Find where the given text appears and provide that cell's center as [x, y] coordinate. 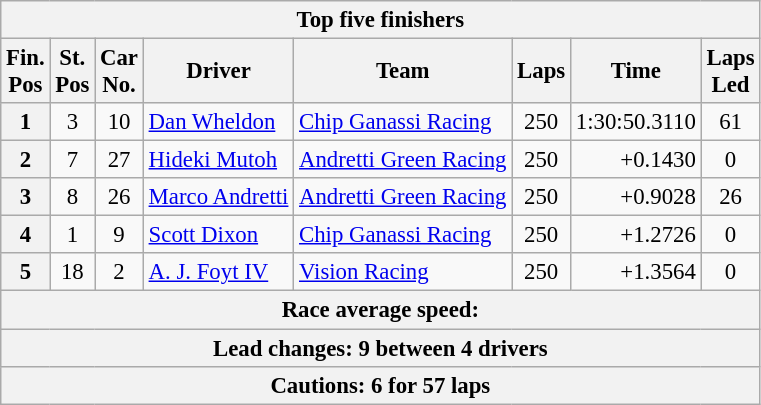
+0.1430 [636, 160]
Fin.Pos [26, 72]
9 [120, 235]
Time [636, 72]
Team [403, 72]
Vision Racing [403, 273]
27 [120, 160]
+0.9028 [636, 197]
Hideki Mutoh [218, 160]
+1.2726 [636, 235]
8 [72, 197]
18 [72, 273]
A. J. Foyt IV [218, 273]
CarNo. [120, 72]
4 [26, 235]
Marco Andretti [218, 197]
Dan Wheldon [218, 122]
Laps [542, 72]
5 [26, 273]
Driver [218, 72]
Scott Dixon [218, 235]
1:30:50.3110 [636, 122]
Lead changes: 9 between 4 drivers [380, 348]
61 [730, 122]
Race average speed: [380, 310]
7 [72, 160]
10 [120, 122]
Cautions: 6 for 57 laps [380, 385]
LapsLed [730, 72]
St.Pos [72, 72]
+1.3564 [636, 273]
Top five finishers [380, 20]
